Provide the [X, Y] coordinate of the cell's center where the given text is located.  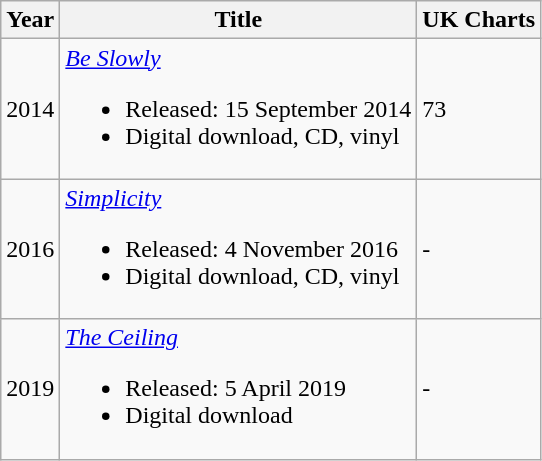
Year [30, 20]
73 [479, 109]
2016 [30, 249]
UK Charts [479, 20]
Be SlowlyReleased: 15 September 2014Digital download, CD, vinyl [238, 109]
2014 [30, 109]
SimplicityReleased: 4 November 2016Digital download, CD, vinyl [238, 249]
Title [238, 20]
2019 [30, 389]
The CeilingReleased: 5 April 2019Digital download [238, 389]
